Locate the cell with the specified text and output its [X, Y] center coordinate. 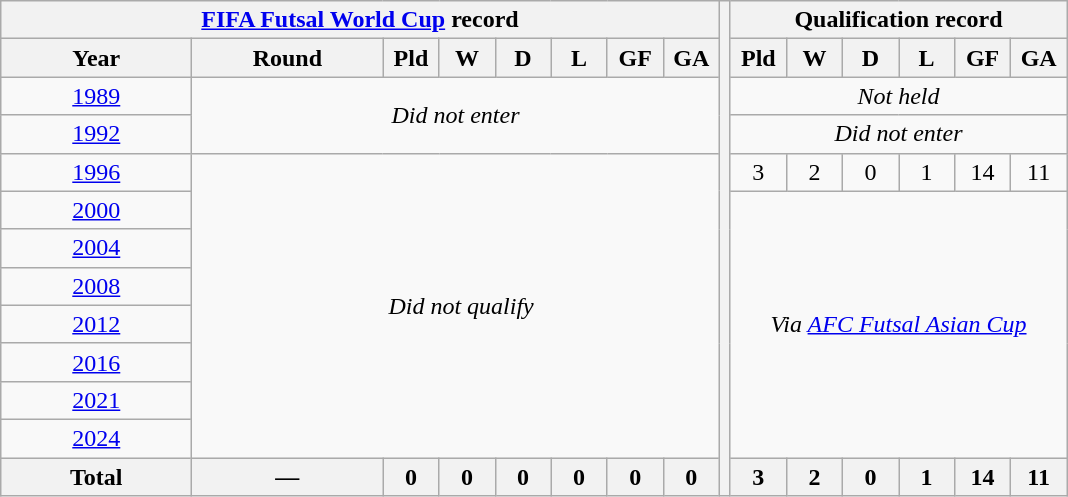
1996 [96, 172]
FIFA Futsal World Cup record [360, 20]
Round [288, 58]
2000 [96, 210]
2012 [96, 324]
2024 [96, 438]
2016 [96, 362]
Year [96, 58]
Qualification record [898, 20]
1992 [96, 134]
2004 [96, 248]
Did not qualify [461, 305]
Not held [898, 96]
Total [96, 477]
Via AFC Futsal Asian Cup [898, 324]
1989 [96, 96]
2008 [96, 286]
2021 [96, 400]
— [288, 477]
